Output the (X, Y) coordinate of the center of the cell containing the given text.  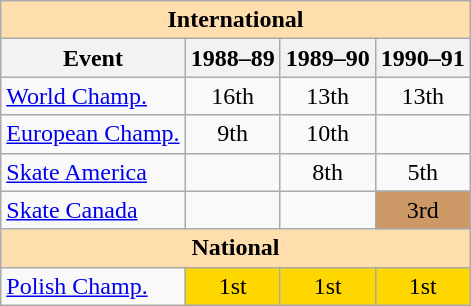
1989–90 (328, 58)
1988–89 (232, 58)
World Champ. (93, 96)
1990–91 (422, 58)
16th (232, 96)
National (236, 248)
Event (93, 58)
5th (422, 172)
3rd (422, 210)
8th (328, 172)
International (236, 20)
European Champ. (93, 134)
9th (232, 134)
10th (328, 134)
Skate America (93, 172)
Skate Canada (93, 210)
Polish Champ. (93, 286)
